Return the (X, Y) coordinate for the center point of the cell that contains the specified text.  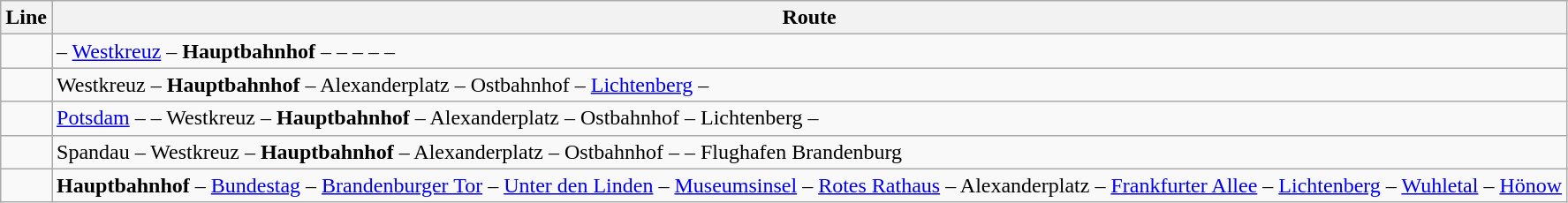
Potsdam – – Westkreuz – Hauptbahnhof – Alexanderplatz – Ostbahnhof – Lichtenberg – (809, 118)
Spandau – Westkreuz – Hauptbahnhof – Alexanderplatz – Ostbahnhof – – Flughafen Brandenburg (809, 152)
Westkreuz – Hauptbahnhof – Alexanderplatz – Ostbahnhof – Lichtenberg – (809, 85)
– Westkreuz – Hauptbahnhof – – – – – (809, 51)
Route (809, 18)
Line (27, 18)
